For the text-containing cell, return its midpoint in [x, y] coordinate format. 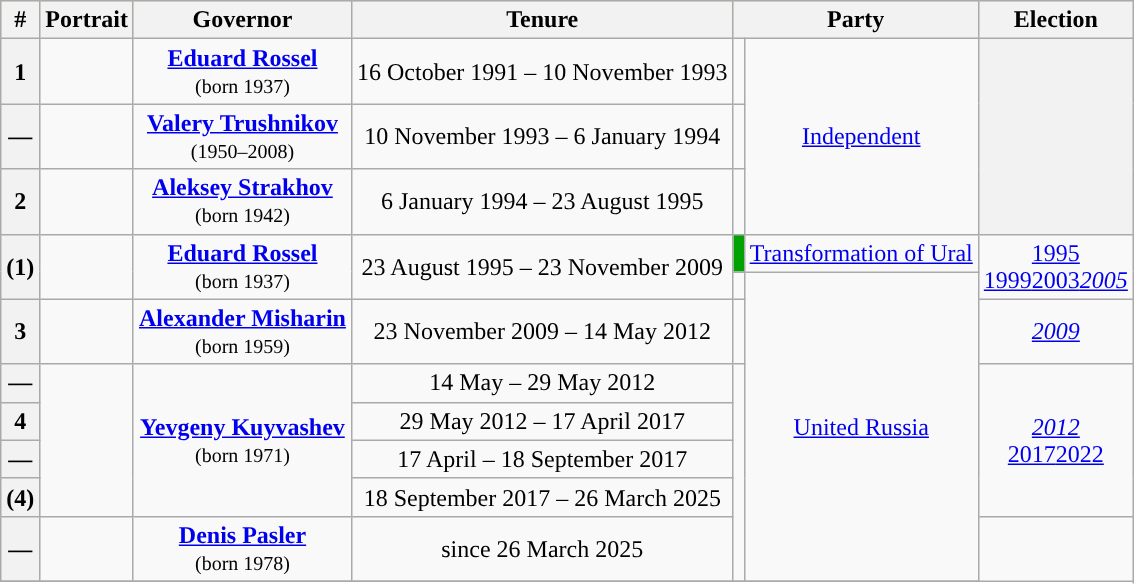
201220172022 [1056, 440]
3 [20, 332]
6 January 1994 – 23 August 1995 [542, 202]
23 November 2009 – 14 May 2012 [542, 332]
# [20, 20]
Governor [242, 20]
2009 [1056, 332]
Transformation of Ural [861, 253]
4 [20, 421]
Portrait [87, 20]
1995199920032005 [1056, 266]
United Russia [861, 426]
Aleksey Strakhov(born 1942) [242, 202]
Valery Trushnikov(1950–2008) [242, 136]
2 [20, 202]
since 26 March 2025 [542, 548]
Tenure [542, 20]
23 August 1995 – 23 November 2009 [542, 266]
(4) [20, 497]
Independent [861, 136]
1 [20, 72]
Alexander Misharin(born 1959) [242, 332]
17 April – 18 September 2017 [542, 459]
Election [1056, 20]
14 May – 29 May 2012 [542, 383]
18 September 2017 – 26 March 2025 [542, 497]
(1) [20, 266]
16 October 1991 – 10 November 1993 [542, 72]
29 May 2012 – 17 April 2017 [542, 421]
Party [856, 20]
10 November 1993 – 6 January 1994 [542, 136]
Denis Pasler(born 1978) [242, 548]
Yevgeny Kuyvashev(born 1971) [242, 440]
